Search for the cell housing the specified text and yield its [x, y] center coordinate. 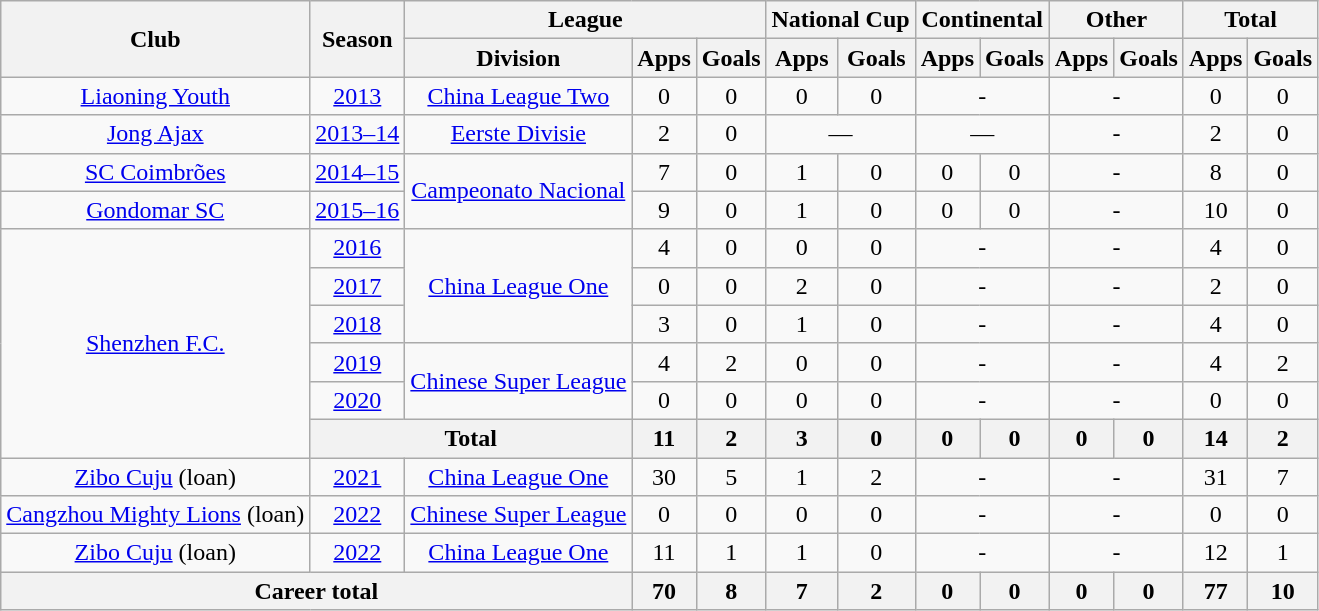
9 [664, 210]
5 [731, 477]
National Cup [840, 20]
14 [1215, 438]
Eerste Divisie [518, 134]
China League Two [518, 96]
Continental [982, 20]
Liaoning Youth [156, 96]
12 [1215, 553]
Division [518, 58]
2019 [358, 362]
2017 [358, 286]
2020 [358, 400]
Campeonato Nacional [518, 191]
Other [1116, 20]
Cangzhou Mighty Lions (loan) [156, 515]
30 [664, 477]
77 [1215, 591]
Gondomar SC [156, 210]
2013 [358, 96]
Shenzhen F.C. [156, 343]
2018 [358, 324]
Career total [316, 591]
70 [664, 591]
2013–14 [358, 134]
2015–16 [358, 210]
Club [156, 39]
Season [358, 39]
2021 [358, 477]
League [586, 20]
2014–15 [358, 172]
31 [1215, 477]
Jong Ajax [156, 134]
2016 [358, 248]
SC Coimbrões [156, 172]
